Extract the (X, Y) coordinate from the center of the cell holding the provided text.  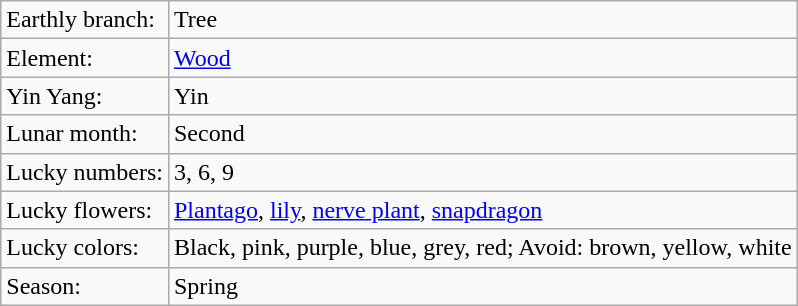
Season: (85, 286)
3, 6, 9 (482, 172)
Element: (85, 58)
Lucky flowers: (85, 210)
Lunar month: (85, 134)
Earthly branch: (85, 20)
Black, pink, purple, blue, grey, red; Avoid: brown, yellow, white (482, 248)
Second (482, 134)
Wood (482, 58)
Plantago, lily, nerve plant, snapdragon (482, 210)
Yin (482, 96)
Lucky numbers: (85, 172)
Yin Yang: (85, 96)
Tree (482, 20)
Lucky colors: (85, 248)
Spring (482, 286)
